Search for the cell housing the specified text and yield its [x, y] center coordinate. 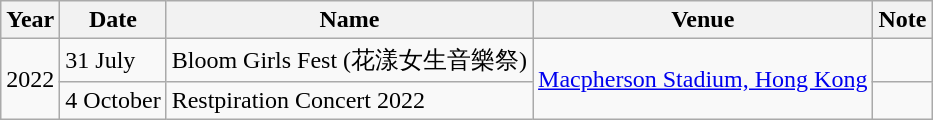
Macpherson Stadium, Hong Kong [703, 80]
4 October [113, 100]
Bloom Girls Fest (花漾女生音樂祭) [349, 60]
2022 [30, 80]
Note [902, 20]
31 July [113, 60]
Date [113, 20]
Venue [703, 20]
Restpiration Concert 2022 [349, 100]
Year [30, 20]
Name [349, 20]
